Output the [X, Y] coordinate of the center of the cell containing the given text.  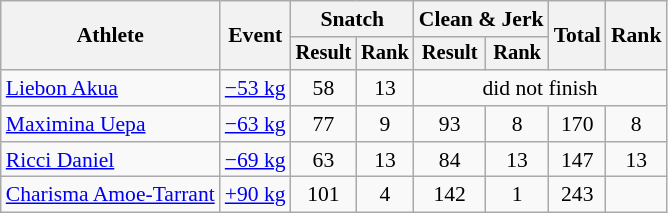
Clean & Jerk [482, 19]
84 [450, 160]
+90 kg [256, 195]
170 [578, 124]
147 [578, 160]
4 [385, 195]
77 [324, 124]
1 [518, 195]
Athlete [110, 36]
−53 kg [256, 88]
Total [578, 36]
93 [450, 124]
Snatch [352, 19]
243 [578, 195]
63 [324, 160]
−63 kg [256, 124]
101 [324, 195]
Liebon Akua [110, 88]
Maximina Uepa [110, 124]
Charisma Amoe-Tarrant [110, 195]
Event [256, 36]
Ricci Daniel [110, 160]
−69 kg [256, 160]
did not finish [540, 88]
58 [324, 88]
142 [450, 195]
9 [385, 124]
